Determine the (x, y) coordinate at the center of the cell enclosing the given text.  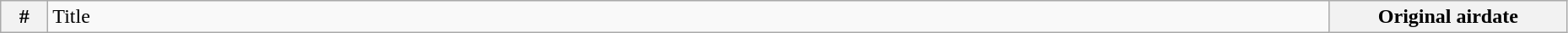
Original airdate (1447, 17)
Title (688, 17)
# (24, 17)
